Provide the [X, Y] coordinate of the cell's center where the given text is located.  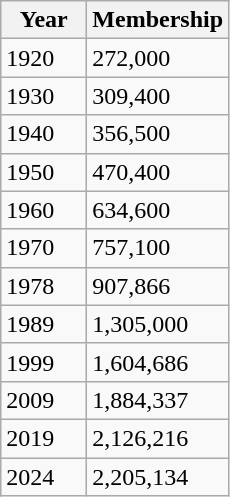
1930 [44, 96]
1920 [44, 58]
1,604,686 [158, 362]
1989 [44, 324]
1,884,337 [158, 400]
470,400 [158, 172]
309,400 [158, 96]
1,305,000 [158, 324]
1970 [44, 248]
2009 [44, 400]
1950 [44, 172]
907,866 [158, 286]
2019 [44, 438]
356,500 [158, 134]
2024 [44, 477]
272,000 [158, 58]
Membership [158, 20]
634,600 [158, 210]
2,126,216 [158, 438]
1940 [44, 134]
Year [44, 20]
757,100 [158, 248]
1978 [44, 286]
1960 [44, 210]
1999 [44, 362]
2,205,134 [158, 477]
